Search for the cell housing the specified text and yield its (X, Y) center coordinate. 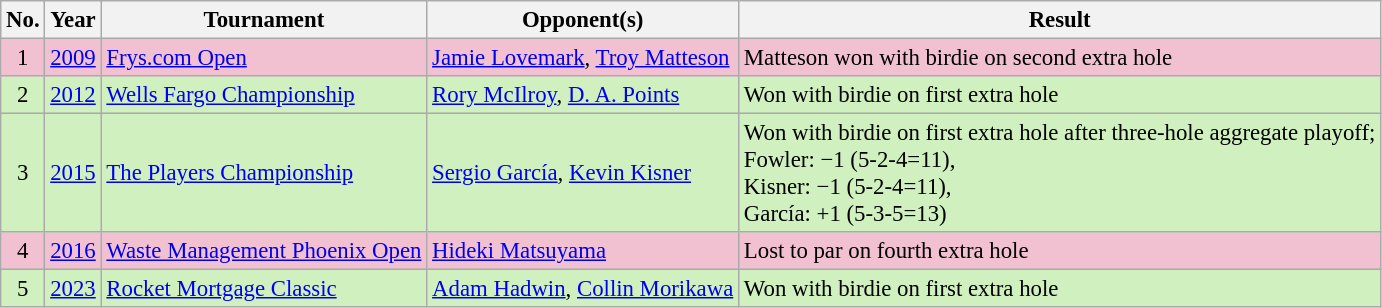
Frys.com Open (264, 58)
1 (23, 58)
Sergio García, Kevin Kisner (583, 174)
No. (23, 20)
Rory McIlroy, D. A. Points (583, 95)
Tournament (264, 20)
Adam Hadwin, Collin Morikawa (583, 289)
2015 (73, 174)
2012 (73, 95)
Year (73, 20)
Matteson won with birdie on second extra hole (1060, 58)
The Players Championship (264, 174)
Hideki Matsuyama (583, 251)
2016 (73, 251)
Lost to par on fourth extra hole (1060, 251)
5 (23, 289)
2 (23, 95)
4 (23, 251)
2009 (73, 58)
Won with birdie on first extra hole after three-hole aggregate playoff;Fowler: −1 (5-2-4=11),Kisner: −1 (5-2-4=11),García: +1 (5-3-5=13) (1060, 174)
Rocket Mortgage Classic (264, 289)
Waste Management Phoenix Open (264, 251)
2023 (73, 289)
Wells Fargo Championship (264, 95)
Result (1060, 20)
Jamie Lovemark, Troy Matteson (583, 58)
Opponent(s) (583, 20)
3 (23, 174)
